Identify which cell holds the provided text, then report its [X, Y] central coordinate. 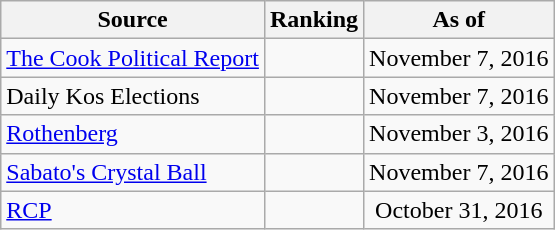
November 3, 2016 [459, 134]
October 31, 2016 [459, 210]
Ranking [314, 20]
As of [459, 20]
Daily Kos Elections [133, 96]
RCP [133, 210]
Sabato's Crystal Ball [133, 172]
Source [133, 20]
Rothenberg [133, 134]
The Cook Political Report [133, 58]
